Capture the cell that displays the provided text and extract its [X, Y] central coordinate. 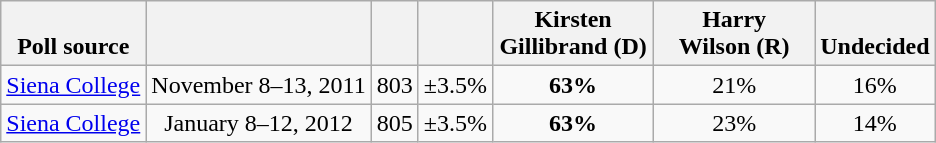
23% [734, 123]
14% [875, 123]
Undecided [875, 34]
21% [734, 85]
Poll source [74, 34]
16% [875, 85]
January 8–12, 2012 [258, 123]
803 [394, 85]
HarryWilson (R) [734, 34]
KirstenGillibrand (D) [574, 34]
805 [394, 123]
November 8–13, 2011 [258, 85]
